From the cell containing the given text, extract its center point as (X, Y) coordinate. 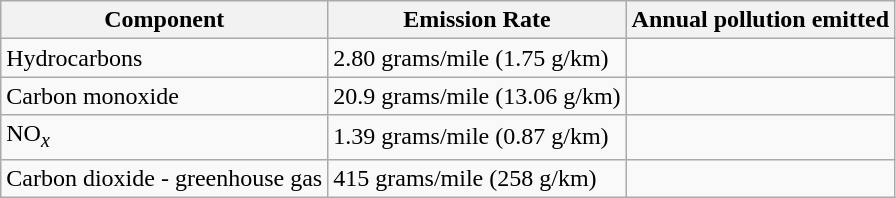
1.39 grams/mile (0.87 g/km) (477, 137)
Emission Rate (477, 20)
415 grams/mile (258 g/km) (477, 178)
20.9 grams/mile (13.06 g/km) (477, 96)
Carbon monoxide (164, 96)
NOx (164, 137)
2.80 grams/mile (1.75 g/km) (477, 58)
Annual pollution emitted (760, 20)
Hydrocarbons (164, 58)
Carbon dioxide - greenhouse gas (164, 178)
Component (164, 20)
